For the text-containing cell, return its midpoint in [x, y] coordinate format. 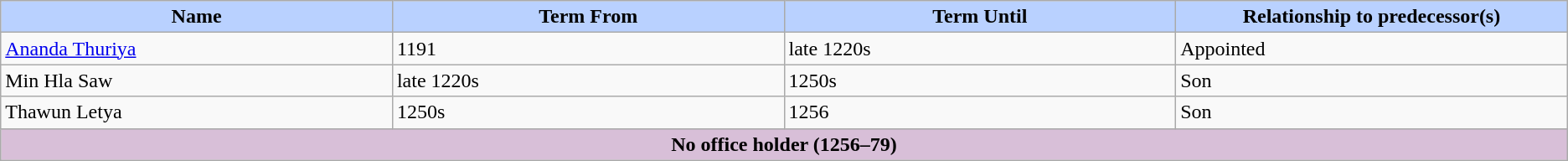
1191 [588, 49]
Term Until [980, 17]
Thawun Letya [197, 112]
Ananda Thuriya [197, 49]
Min Hla Saw [197, 80]
No office holder (1256–79) [784, 144]
Name [197, 17]
Appointed [1372, 49]
1256 [980, 112]
Term From [588, 17]
Relationship to predecessor(s) [1372, 17]
